Extract the (x, y) coordinate from the center of the cell holding the provided text.  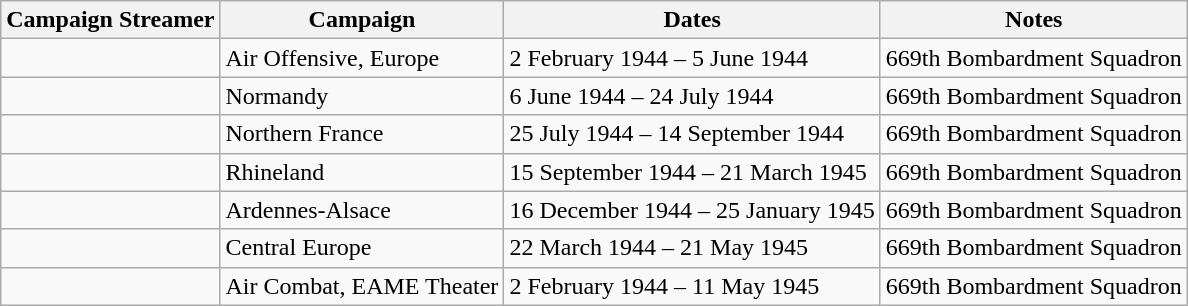
Dates (692, 20)
Ardennes-Alsace (362, 210)
2 February 1944 – 11 May 1945 (692, 286)
Campaign Streamer (110, 20)
Notes (1034, 20)
Rhineland (362, 172)
Air Offensive, Europe (362, 58)
16 December 1944 – 25 January 1945 (692, 210)
Air Combat, EAME Theater (362, 286)
25 July 1944 – 14 September 1944 (692, 134)
15 September 1944 – 21 March 1945 (692, 172)
22 March 1944 – 21 May 1945 (692, 248)
2 February 1944 – 5 June 1944 (692, 58)
Northern France (362, 134)
Normandy (362, 96)
Campaign (362, 20)
6 June 1944 – 24 July 1944 (692, 96)
Central Europe (362, 248)
